Search for the cell housing the specified text and yield its [X, Y] center coordinate. 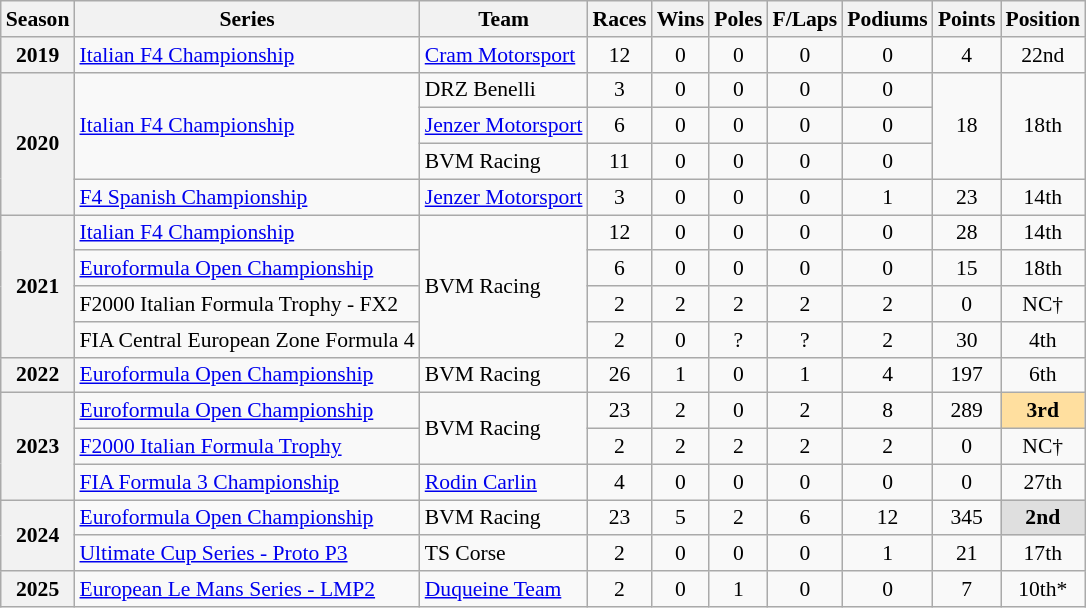
4th [1043, 340]
F2000 Italian Formula Trophy - FX2 [246, 304]
6th [1043, 375]
15 [967, 269]
F/Laps [804, 19]
18 [967, 126]
2021 [38, 286]
FIA Central European Zone Formula 4 [246, 340]
2019 [38, 55]
Rodin Carlin [504, 482]
Season [38, 19]
3rd [1043, 411]
11 [619, 162]
289 [967, 411]
Wins [681, 19]
30 [967, 340]
TS Corse [504, 554]
Cram Motorsport [504, 55]
26 [619, 375]
Position [1043, 19]
2023 [38, 446]
Team [504, 19]
8 [888, 411]
2025 [38, 589]
21 [967, 554]
2nd [1043, 518]
Podiums [888, 19]
Races [619, 19]
2020 [38, 143]
197 [967, 375]
7 [967, 589]
Poles [738, 19]
DRZ Benelli [504, 90]
FIA Formula 3 Championship [246, 482]
28 [967, 233]
F2000 Italian Formula Trophy [246, 447]
Series [246, 19]
Ultimate Cup Series - Proto P3 [246, 554]
5 [681, 518]
17th [1043, 554]
10th* [1043, 589]
F4 Spanish Championship [246, 197]
2022 [38, 375]
Duqueine Team [504, 589]
European Le Mans Series - LMP2 [246, 589]
22nd [1043, 55]
2024 [38, 536]
Points [967, 19]
345 [967, 518]
27th [1043, 482]
